Capture the cell that displays the provided text and extract its [x, y] central coordinate. 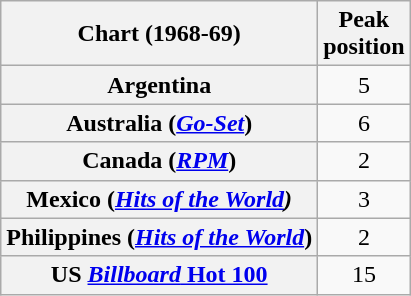
Argentina [160, 85]
Philippines (Hits of the World) [160, 237]
Peakposition [364, 34]
US Billboard Hot 100 [160, 275]
6 [364, 123]
15 [364, 275]
Canada (RPM) [160, 161]
Australia (Go-Set) [160, 123]
Chart (1968-69) [160, 34]
5 [364, 85]
Mexico (Hits of the World) [160, 199]
3 [364, 199]
